Pinpoint the cell where the given text exists, returning its [X, Y] midpoint coordinate. 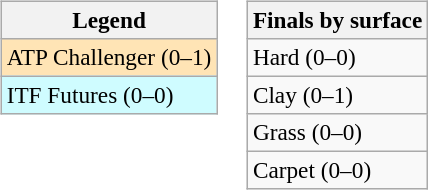
Carpet (0–0) [337, 171]
Clay (0–1) [337, 95]
ATP Challenger (0–1) [108, 57]
ITF Futures (0–0) [108, 95]
Legend [108, 20]
Hard (0–0) [337, 57]
Grass (0–0) [337, 133]
Finals by surface [337, 20]
